Pinpoint the cell where the given text exists, returning its (X, Y) midpoint coordinate. 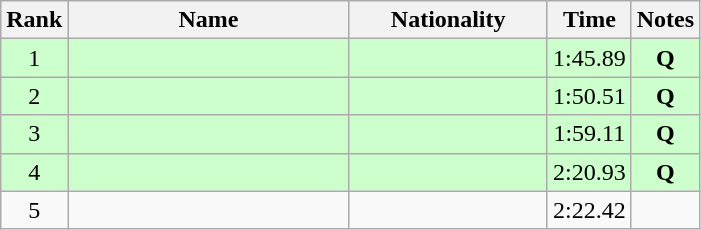
1 (34, 58)
1:50.51 (589, 96)
1:59.11 (589, 134)
2:20.93 (589, 172)
2 (34, 96)
1:45.89 (589, 58)
Notes (665, 20)
4 (34, 172)
Rank (34, 20)
Nationality (448, 20)
2:22.42 (589, 210)
5 (34, 210)
Name (208, 20)
3 (34, 134)
Time (589, 20)
